Pinpoint the cell where the given text exists, returning its [x, y] midpoint coordinate. 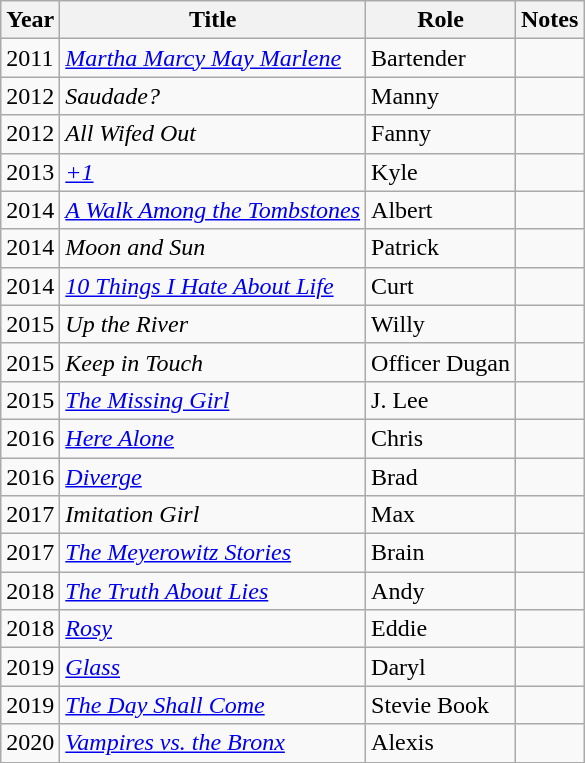
Brad [441, 477]
The Meyerowitz Stories [213, 553]
Martha Marcy May Marlene [213, 58]
Manny [441, 96]
2011 [30, 58]
Moon and Sun [213, 248]
Bartender [441, 58]
Keep in Touch [213, 362]
Officer Dugan [441, 362]
+1 [213, 172]
Curt [441, 286]
Albert [441, 210]
Kyle [441, 172]
The Missing Girl [213, 400]
Glass [213, 667]
Vampires vs. the Bronx [213, 743]
Alexis [441, 743]
Max [441, 515]
Year [30, 20]
Here Alone [213, 438]
Rosy [213, 629]
The Truth About Lies [213, 591]
Imitation Girl [213, 515]
Andy [441, 591]
Patrick [441, 248]
Notes [549, 20]
Willy [441, 324]
Diverge [213, 477]
2020 [30, 743]
Brain [441, 553]
Chris [441, 438]
All Wifed Out [213, 134]
Up the River [213, 324]
10 Things I Hate About Life [213, 286]
A Walk Among the Tombstones [213, 210]
2013 [30, 172]
Eddie [441, 629]
J. Lee [441, 400]
The Day Shall Come [213, 705]
Saudade? [213, 96]
Role [441, 20]
Daryl [441, 667]
Title [213, 20]
Stevie Book [441, 705]
Fanny [441, 134]
